Pinpoint the cell where the given text exists, returning its (x, y) midpoint coordinate. 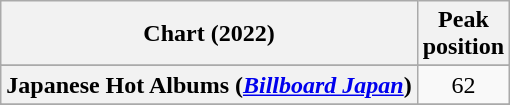
Chart (2022) (209, 34)
62 (463, 85)
Peakposition (463, 34)
Japanese Hot Albums (Billboard Japan) (209, 85)
